Pinpoint the cell where the given text exists, returning its [x, y] midpoint coordinate. 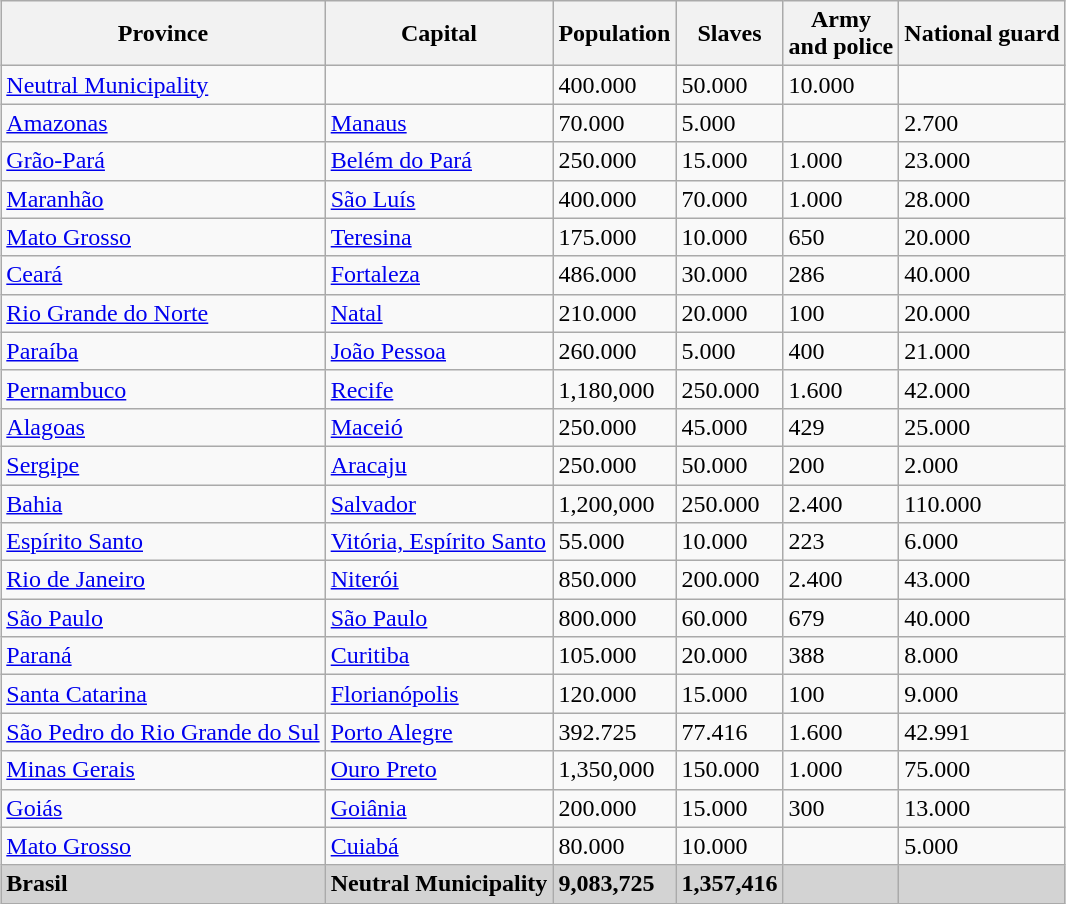
Rio Grande do Norte [163, 313]
Grão-Pará [163, 161]
286 [841, 275]
105.000 [614, 656]
Niterói [439, 580]
Cuiabá [439, 846]
223 [841, 542]
400 [841, 351]
Salvador [439, 503]
Slaves [730, 34]
679 [841, 618]
650 [841, 237]
Bahia [163, 503]
6.000 [982, 542]
Aracaju [439, 465]
Minas Gerais [163, 770]
43.000 [982, 580]
Province [163, 34]
80.000 [614, 846]
429 [841, 427]
1,357,416 [730, 884]
Porto Alegre [439, 732]
Sergipe [163, 465]
486.000 [614, 275]
2.000 [982, 465]
São Pedro do Rio Grande do Sul [163, 732]
45.000 [730, 427]
800.000 [614, 618]
30.000 [730, 275]
Florianópolis [439, 694]
Goiás [163, 808]
110.000 [982, 503]
Ouro Preto [439, 770]
Brasil [163, 884]
60.000 [730, 618]
National guard [982, 34]
42.991 [982, 732]
120.000 [614, 694]
Ceará [163, 275]
Recife [439, 389]
23.000 [982, 161]
Maceió [439, 427]
150.000 [730, 770]
Espírito Santo [163, 542]
21.000 [982, 351]
Amazonas [163, 123]
Population [614, 34]
Maranhão [163, 199]
Armyand police [841, 34]
260.000 [614, 351]
Vitória, Espírito Santo [439, 542]
55.000 [614, 542]
Pernambuco [163, 389]
Fortaleza [439, 275]
28.000 [982, 199]
Teresina [439, 237]
1,350,000 [614, 770]
São Luís [439, 199]
77.416 [730, 732]
9,083,725 [614, 884]
13.000 [982, 808]
Alagoas [163, 427]
42.000 [982, 389]
200 [841, 465]
8.000 [982, 656]
300 [841, 808]
175.000 [614, 237]
Goiânia [439, 808]
Capital [439, 34]
850.000 [614, 580]
Rio de Janeiro [163, 580]
1,180,000 [614, 389]
Santa Catarina [163, 694]
Paraná [163, 656]
9.000 [982, 694]
75.000 [982, 770]
392.725 [614, 732]
Curitiba [439, 656]
25.000 [982, 427]
Manaus [439, 123]
1,200,000 [614, 503]
2.700 [982, 123]
Natal [439, 313]
Belém do Pará [439, 161]
388 [841, 656]
João Pessoa [439, 351]
210.000 [614, 313]
Paraíba [163, 351]
